Find where the given text appears and provide that cell's center as [x, y] coordinate. 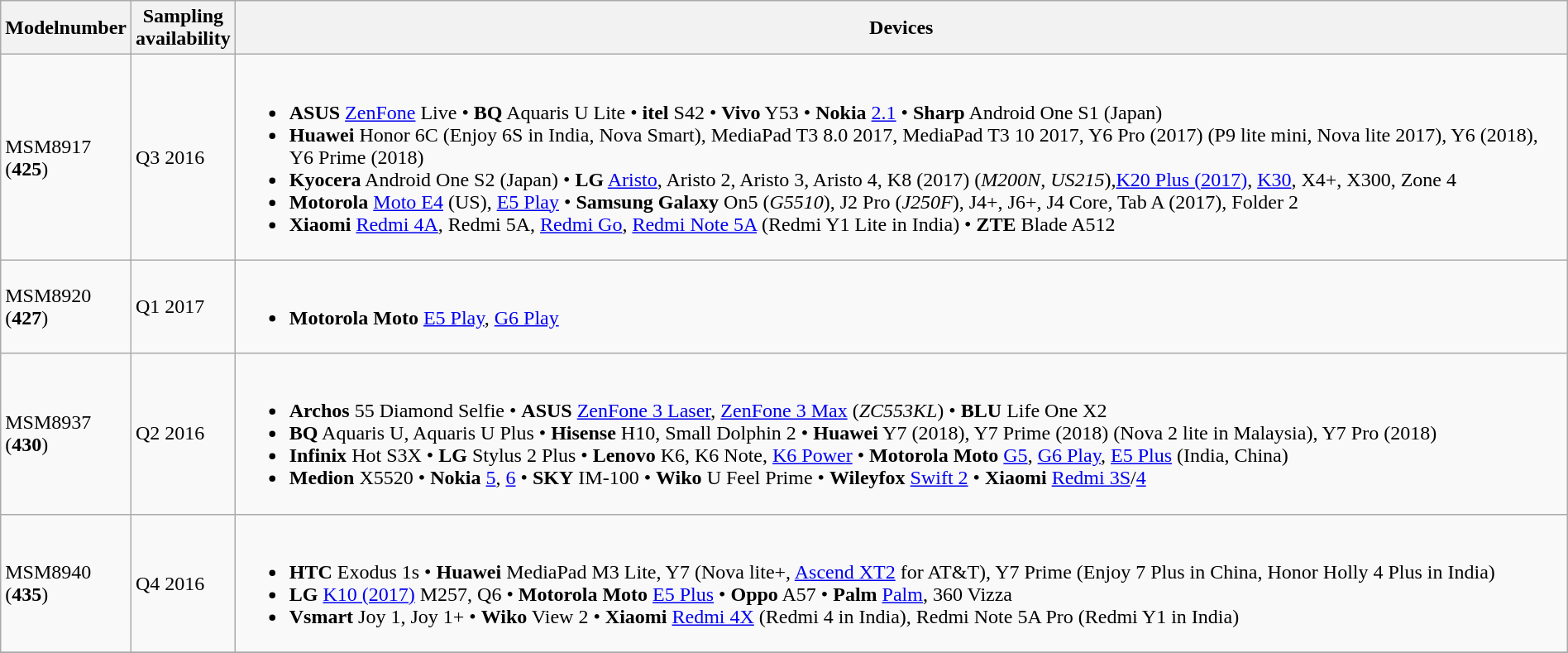
MSM8937 (430) [66, 434]
Devices [901, 28]
Q4 2016 [183, 583]
Q1 2017 [183, 306]
Modelnumber [66, 28]
Q2 2016 [183, 434]
Samplingavailability [183, 28]
MSM8940 (435) [66, 583]
MSM8920 (427) [66, 306]
Q3 2016 [183, 157]
Motorola Moto E5 Play, G6 Play [901, 306]
MSM8917 (425) [66, 157]
